For the text-containing cell, return its midpoint in (x, y) coordinate format. 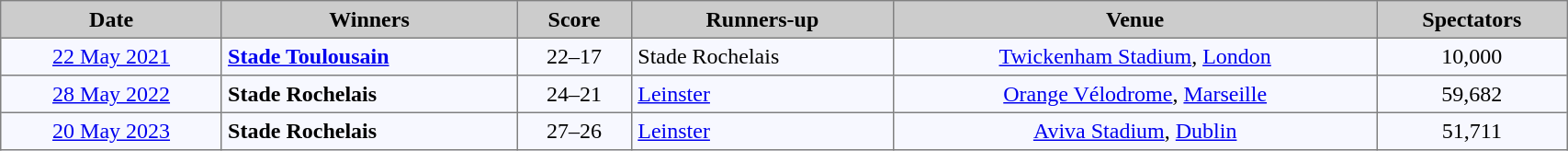
Stade Toulousain (369, 56)
22 May 2021 (112, 56)
Winners (369, 19)
22–17 (575, 56)
27–26 (575, 131)
24–21 (575, 94)
10,000 (1472, 56)
Spectators (1472, 19)
Score (575, 19)
Aviva Stadium, Dublin (1135, 131)
28 May 2022 (112, 94)
Venue (1135, 19)
Runners-up (762, 19)
Date (112, 19)
20 May 2023 (112, 131)
51,711 (1472, 131)
Orange Vélodrome, Marseille (1135, 94)
Twickenham Stadium, London (1135, 56)
59,682 (1472, 94)
